Provide the (X, Y) coordinate of the cell's center where the given text is located.  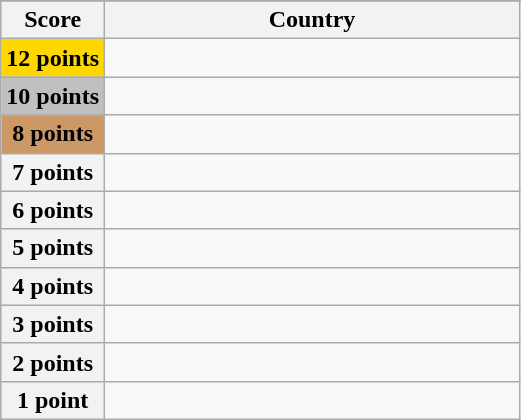
2 points (53, 362)
4 points (53, 286)
7 points (53, 172)
5 points (53, 248)
Country (312, 20)
Score (53, 20)
3 points (53, 324)
12 points (53, 58)
1 point (53, 400)
6 points (53, 210)
8 points (53, 134)
10 points (53, 96)
